Find where the given text appears and provide that cell's center as (X, Y) coordinate. 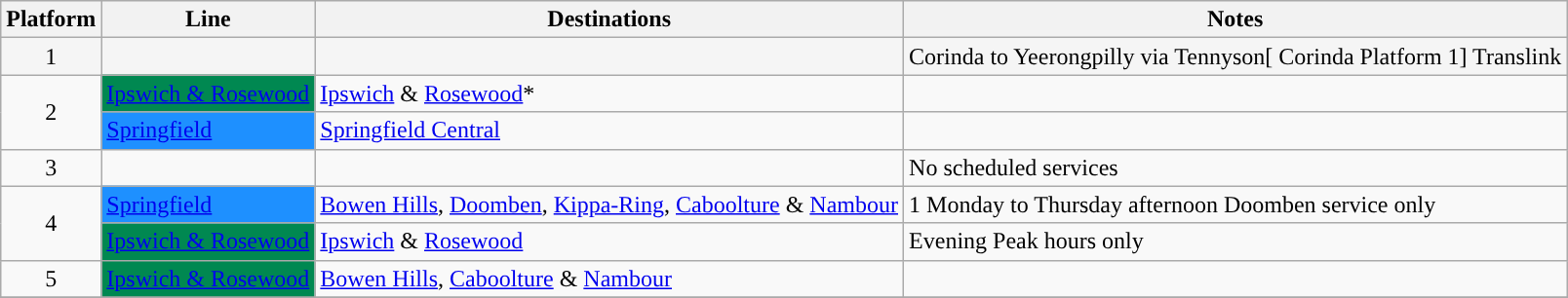
Corinda to Yeerongpilly via Tennyson[ Corinda Platform 1] Translink (1235, 56)
Ipswich & Rosewood* (609, 93)
Notes (1235, 19)
1 Monday to Thursday afternoon Doomben service only (1235, 205)
Evening Peak hours only (1235, 242)
3 (51, 168)
No scheduled services (1235, 168)
Platform (51, 19)
5 (51, 279)
4 (51, 223)
Bowen Hills, Caboolture & Nambour (609, 279)
Bowen Hills, Doomben, Kippa-Ring, Caboolture & Nambour (609, 205)
Line (209, 19)
1 (51, 56)
Destinations (609, 19)
Springfield Central (609, 130)
2 (51, 112)
